Capture the cell that displays the provided text and extract its (x, y) central coordinate. 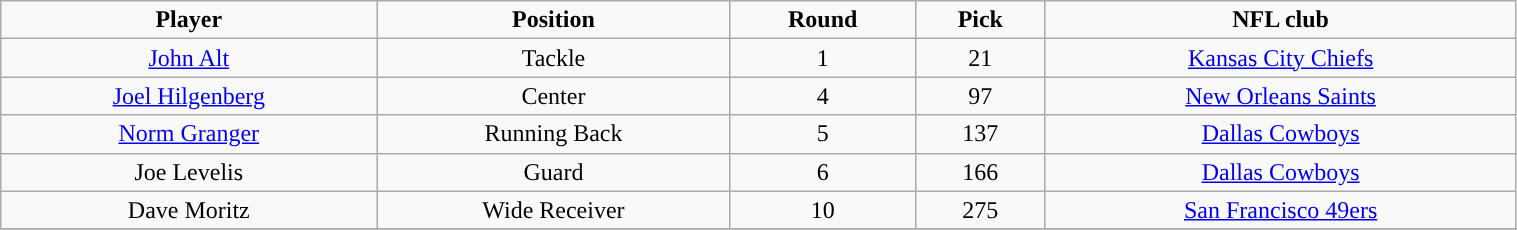
10 (822, 210)
Guard (554, 172)
Position (554, 20)
Tackle (554, 58)
John Alt (189, 58)
5 (822, 134)
Center (554, 96)
Kansas City Chiefs (1280, 58)
Joel Hilgenberg (189, 96)
166 (980, 172)
Player (189, 20)
4 (822, 96)
1 (822, 58)
New Orleans Saints (1280, 96)
6 (822, 172)
Round (822, 20)
Joe Levelis (189, 172)
NFL club (1280, 20)
Dave Moritz (189, 210)
21 (980, 58)
Pick (980, 20)
275 (980, 210)
97 (980, 96)
Wide Receiver (554, 210)
Norm Granger (189, 134)
San Francisco 49ers (1280, 210)
Running Back (554, 134)
137 (980, 134)
